Detect which cell encompasses the target text, then output its [X, Y] center coordinate. 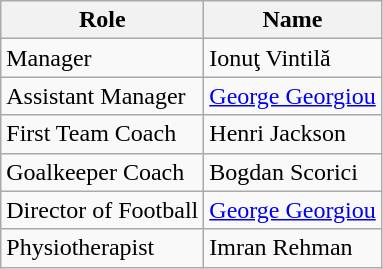
Manager [102, 58]
Director of Football [102, 210]
Bogdan Scorici [292, 172]
Imran Rehman [292, 248]
Goalkeeper Coach [102, 172]
Henri Jackson [292, 134]
Name [292, 20]
Assistant Manager [102, 96]
First Team Coach [102, 134]
Ionuţ Vintilă [292, 58]
Role [102, 20]
Physiotherapist [102, 248]
